Detect which cell encompasses the target text, then output its (X, Y) center coordinate. 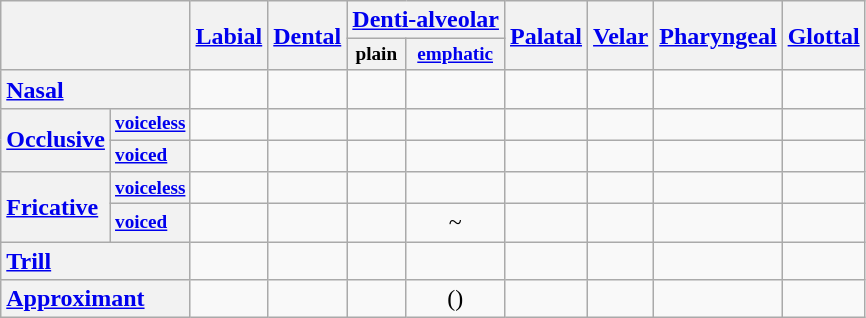
Glottal (824, 36)
Pharyngeal (718, 36)
Velar (621, 36)
emphatic (456, 55)
() (456, 299)
Occlusive (56, 140)
Approximant (96, 299)
Trill (96, 261)
Palatal (546, 36)
Denti-alveolar (426, 20)
Nasal (96, 89)
~ (456, 222)
Dental (308, 36)
plain (376, 55)
Fricative (56, 207)
Labial (229, 36)
